Locate the cell with the specified text and output its (x, y) center coordinate. 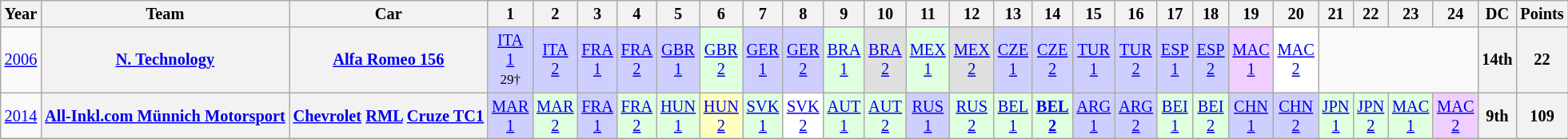
Chevrolet RML Cruze TC1 (389, 116)
18 (1211, 14)
2 (555, 14)
15 (1094, 14)
TUR1 (1094, 60)
11 (928, 14)
CHN1 (1251, 116)
16 (1135, 14)
RUS2 (972, 116)
CZE1 (1013, 60)
23 (1410, 14)
GER2 (803, 60)
Points (1542, 14)
ESP1 (1175, 60)
6 (721, 14)
ARG1 (1094, 116)
4 (636, 14)
JPN2 (1371, 116)
CZE2 (1052, 60)
All-Inkl.com Münnich Motorsport (165, 116)
AUT1 (844, 116)
MAR2 (555, 116)
14 (1052, 14)
17 (1175, 14)
2014 (21, 116)
24 (1455, 14)
Team (165, 14)
BEI1 (1175, 116)
DC (1497, 14)
9th (1497, 116)
ARG2 (1135, 116)
109 (1542, 116)
14th (1497, 60)
3 (596, 14)
HUN2 (721, 116)
Car (389, 14)
TUR2 (1135, 60)
BRA2 (885, 60)
Year (21, 14)
N. Technology (165, 60)
21 (1336, 14)
MAR1 (510, 116)
8 (803, 14)
BEL2 (1052, 116)
SVK2 (803, 116)
1 (510, 14)
BEI2 (1211, 116)
2006 (21, 60)
AUT2 (885, 116)
5 (678, 14)
12 (972, 14)
13 (1013, 14)
Alfa Romeo 156 (389, 60)
ITA2 (555, 60)
BEL1 (1013, 116)
JPN1 (1336, 116)
HUN1 (678, 116)
RUS1 (928, 116)
19 (1251, 14)
GER1 (763, 60)
10 (885, 14)
GBR1 (678, 60)
ESP2 (1211, 60)
SVK1 (763, 116)
20 (1296, 14)
ITA129† (510, 60)
CHN2 (1296, 116)
MEX1 (928, 60)
BRA1 (844, 60)
9 (844, 14)
MEX2 (972, 60)
7 (763, 14)
GBR2 (721, 60)
